Extract the [X, Y] coordinate from the center of the cell holding the provided text.  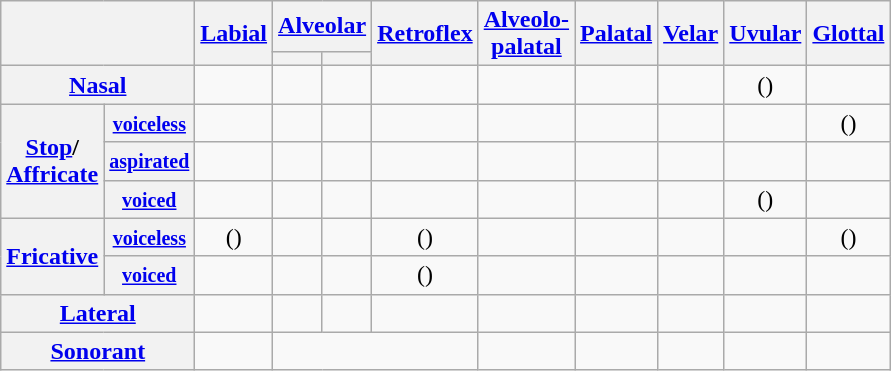
Nasal [98, 85]
Lateral [98, 313]
Retroflex [426, 34]
Glottal [848, 34]
Uvular [766, 34]
aspirated [150, 161]
Fricative [52, 256]
Velar [691, 34]
Labial [234, 34]
Alveolar [322, 26]
Sonorant [98, 351]
Alveolo-palatal [526, 34]
Palatal [616, 34]
Stop/Affricate [52, 161]
